Output the (X, Y) coordinate of the center of the cell containing the given text.  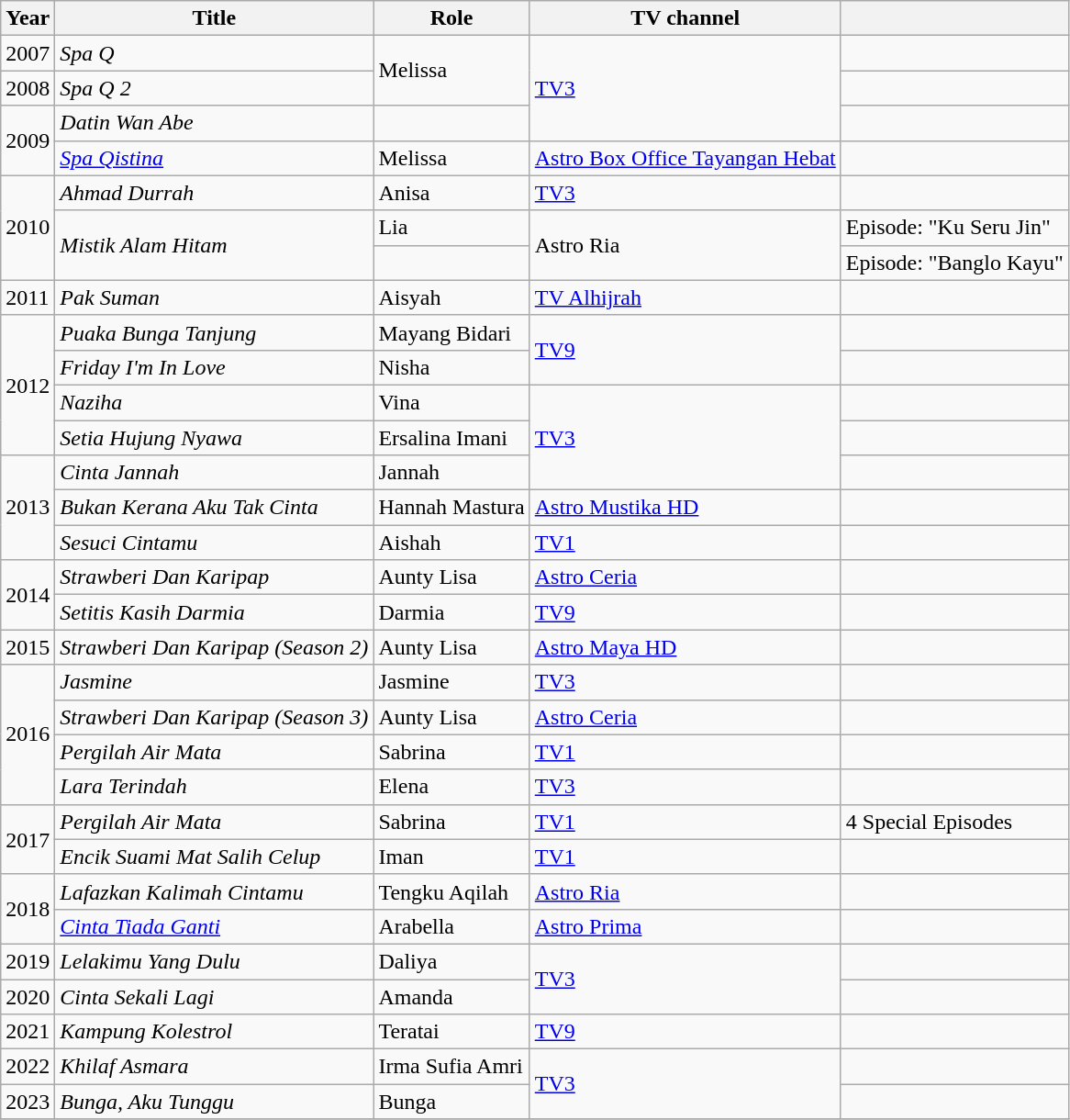
Vina (451, 402)
2013 (28, 508)
Astro Maya HD (685, 647)
Episode: "Banglo Kayu" (954, 263)
2010 (28, 228)
2021 (28, 1032)
Spa Q (215, 53)
Cinta Tiada Ganti (215, 926)
Darmia (451, 612)
Tengku Aqilah (451, 891)
Aisyah (451, 297)
Spa Qistina (215, 158)
2020 (28, 996)
Year (28, 18)
Puaka Bunga Tanjung (215, 332)
Spa Q 2 (215, 88)
Pak Suman (215, 297)
2007 (28, 53)
Friday I'm In Love (215, 367)
Lafazkan Kalimah Cintamu (215, 891)
Strawberi Dan Karipap (215, 577)
2017 (28, 839)
2011 (28, 297)
2022 (28, 1067)
4 Special Episodes (954, 822)
Astro Prima (685, 926)
Naziha (215, 402)
Astro Box Office Tayangan Hebat (685, 158)
Iman (451, 857)
Astro Mustika HD (685, 508)
Mayang Bidari (451, 332)
Elena (451, 787)
Setitis Kasih Darmia (215, 612)
Lara Terindah (215, 787)
Khilaf Asmara (215, 1067)
Ersalina Imani (451, 438)
Bunga, Aku Tunggu (215, 1102)
Lelakimu Yang Dulu (215, 961)
Arabella (451, 926)
Strawberi Dan Karipap (Season 3) (215, 717)
2018 (28, 909)
Jannah (451, 473)
Irma Sufia Amri (451, 1067)
Hannah Mastura (451, 508)
Role (451, 18)
Amanda (451, 996)
Kampung Kolestrol (215, 1032)
Encik Suami Mat Salih Celup (215, 857)
Aishah (451, 543)
Teratai (451, 1032)
Bunga (451, 1102)
TV Alhijrah (685, 297)
2023 (28, 1102)
2008 (28, 88)
2014 (28, 595)
2012 (28, 385)
Cinta Sekali Lagi (215, 996)
Nisha (451, 367)
2016 (28, 734)
Daliya (451, 961)
Cinta Jannah (215, 473)
2019 (28, 961)
Lia (451, 228)
Episode: "Ku Seru Jin" (954, 228)
Anisa (451, 193)
Datin Wan Abe (215, 123)
Setia Hujung Nyawa (215, 438)
Strawberi Dan Karipap (Season 2) (215, 647)
Ahmad Durrah (215, 193)
Bukan Kerana Aku Tak Cinta (215, 508)
Title (215, 18)
Sesuci Cintamu (215, 543)
2015 (28, 647)
2009 (28, 140)
TV channel (685, 18)
Mistik Alam Hitam (215, 245)
